Identify which cell holds the provided text, then report its (X, Y) central coordinate. 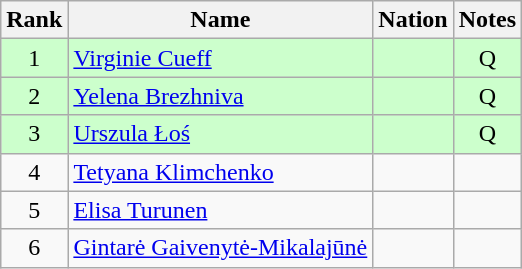
Notes (487, 20)
4 (34, 172)
5 (34, 210)
Virginie Cueff (220, 58)
Nation (413, 20)
Name (220, 20)
6 (34, 248)
Yelena Brezhniva (220, 96)
Elisa Turunen (220, 210)
Urszula Łoś (220, 134)
3 (34, 134)
Rank (34, 20)
Tetyana Klimchenko (220, 172)
1 (34, 58)
Gintarė Gaivenytė-Mikalajūnė (220, 248)
2 (34, 96)
